For the text-containing cell, return its midpoint in (x, y) coordinate format. 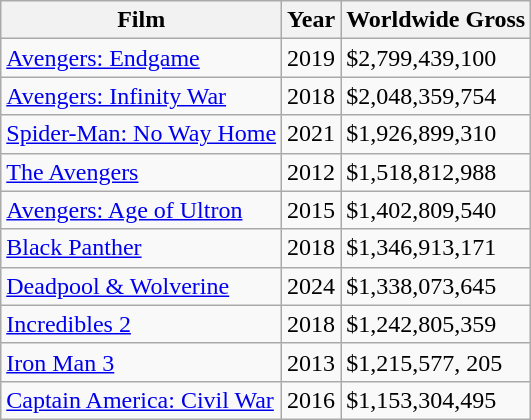
2013 (312, 362)
$1,242,805,359 (436, 324)
Film (142, 20)
Deadpool & Wolverine (142, 286)
2021 (312, 134)
$1,338,073,645 (436, 286)
2024 (312, 286)
$1,926,899,310 (436, 134)
$1,215,577, 205 (436, 362)
Avengers: Endgame (142, 58)
$2,048,359,754 (436, 96)
$1,346,913,171 (436, 248)
$2,799,439,100 (436, 58)
Worldwide Gross (436, 20)
Iron Man 3 (142, 362)
Spider-Man: No Way Home (142, 134)
Year (312, 20)
Captain America: Civil War (142, 400)
$1,153,304,495 (436, 400)
$1,402,809,540 (436, 210)
Avengers: Age of Ultron (142, 210)
$1,518,812,988 (436, 172)
2016 (312, 400)
Incredibles 2 (142, 324)
2015 (312, 210)
2012 (312, 172)
Avengers: Infinity War (142, 96)
Black Panther (142, 248)
2019 (312, 58)
The Avengers (142, 172)
